Detect which cell encompasses the target text, then output its (X, Y) center coordinate. 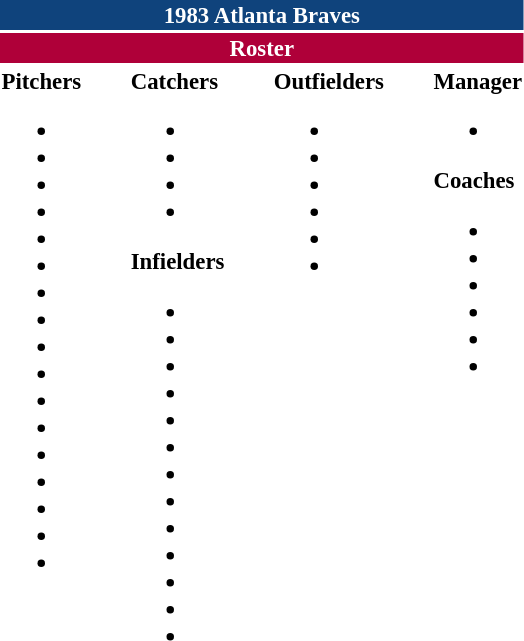
1983 Atlanta Braves (262, 15)
Roster (262, 48)
